Output the (X, Y) coordinate of the center of the cell containing the given text.  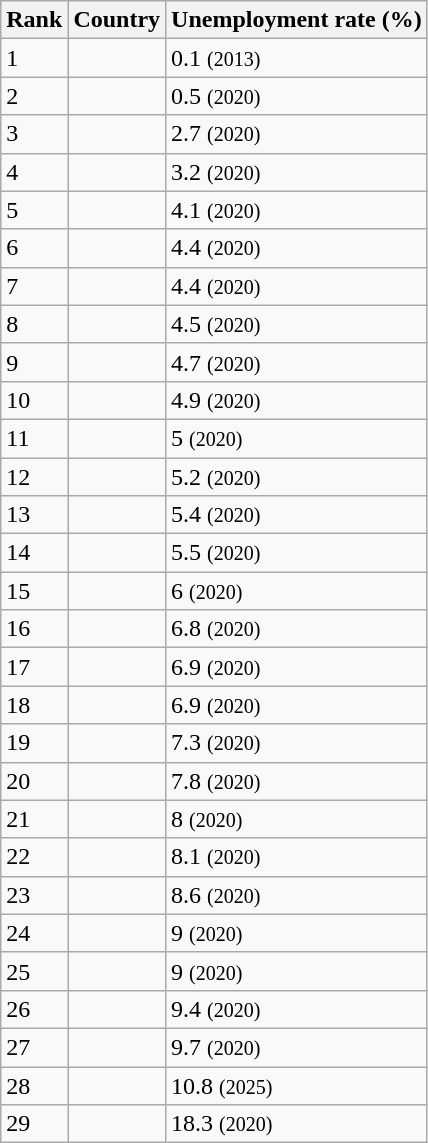
10 (34, 400)
5.5 (2020) (297, 553)
8.1 (2020) (297, 857)
3.2 (2020) (297, 172)
20 (34, 781)
8 (2020) (297, 819)
4.5 (2020) (297, 324)
Country (117, 20)
5.4 (2020) (297, 515)
4.1 (2020) (297, 210)
3 (34, 134)
4.7 (2020) (297, 362)
27 (34, 1047)
26 (34, 1009)
2.7 (2020) (297, 134)
13 (34, 515)
12 (34, 477)
17 (34, 667)
4.9 (2020) (297, 400)
7 (34, 286)
8 (34, 324)
0.5 (2020) (297, 96)
25 (34, 971)
22 (34, 857)
5 (2020) (297, 438)
29 (34, 1124)
6 (2020) (297, 591)
6 (34, 248)
19 (34, 743)
21 (34, 819)
7.8 (2020) (297, 781)
5 (34, 210)
24 (34, 933)
8.6 (2020) (297, 895)
4 (34, 172)
15 (34, 591)
28 (34, 1085)
11 (34, 438)
Rank (34, 20)
9 (34, 362)
18.3 (2020) (297, 1124)
9.4 (2020) (297, 1009)
5.2 (2020) (297, 477)
18 (34, 705)
16 (34, 629)
2 (34, 96)
6.8 (2020) (297, 629)
14 (34, 553)
Unemployment rate (%) (297, 20)
1 (34, 58)
23 (34, 895)
7.3 (2020) (297, 743)
10.8 (2025) (297, 1085)
0.1 (2013) (297, 58)
9.7 (2020) (297, 1047)
